From the cell containing the given text, extract its center point as (X, Y) coordinate. 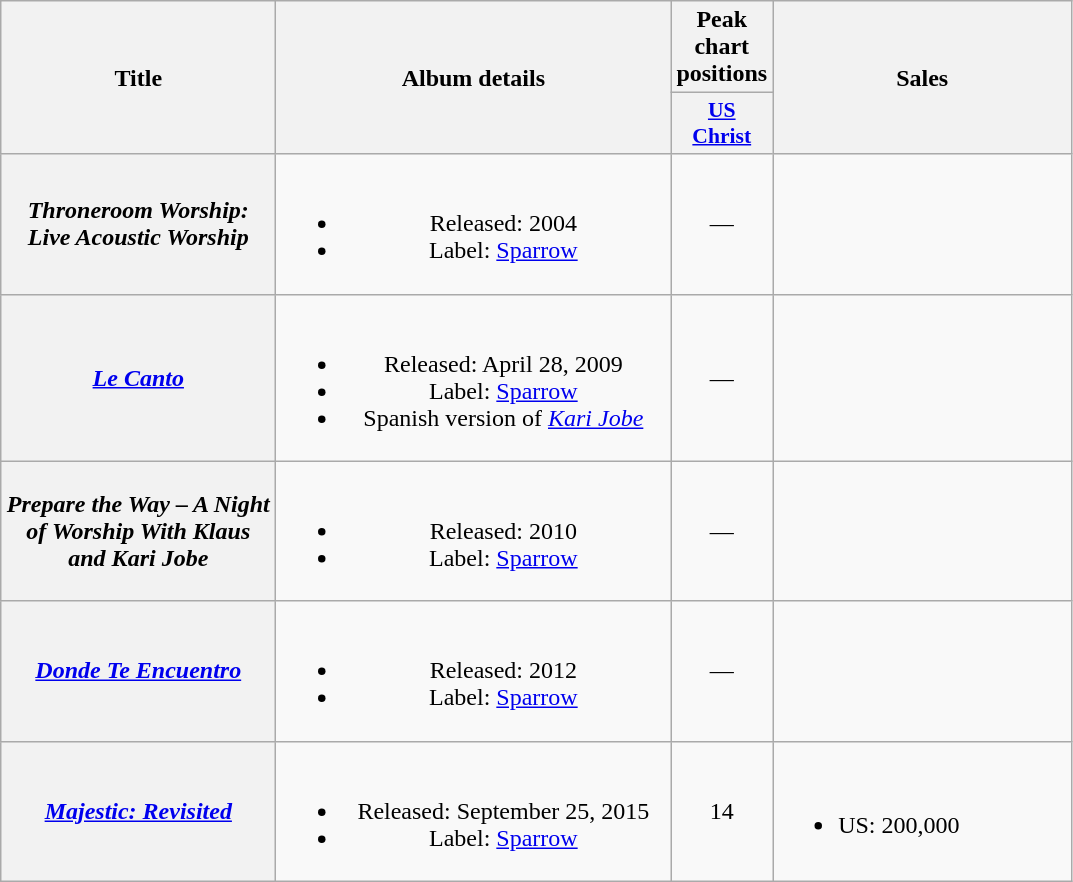
Le Canto (138, 378)
Released: 2010Label: Sparrow (474, 531)
US Christ (722, 124)
Released: April 28, 2009Label: SparrowSpanish version of Kari Jobe (474, 378)
Sales (922, 78)
Majestic: Revisited (138, 811)
Throneroom Worship: Live Acoustic Worship (138, 224)
Album details (474, 78)
Peak chart positions (722, 47)
Donde Te Encuentro (138, 671)
US: 200,000 (922, 811)
Prepare the Way – A Night of Worship With Klaus and Kari Jobe (138, 531)
Released: 2004Label: Sparrow (474, 224)
Title (138, 78)
Released: September 25, 2015Label: Sparrow (474, 811)
Released: 2012Label: Sparrow (474, 671)
14 (722, 811)
